Scan for the cell matching the given text and deliver its (X, Y) coordinate at center. 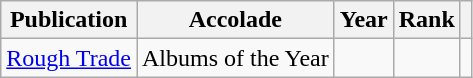
Rank (426, 20)
Year (364, 20)
Accolade (235, 20)
Publication (69, 20)
Albums of the Year (235, 58)
Rough Trade (69, 58)
